Identify which cell holds the provided text, then report its (X, Y) central coordinate. 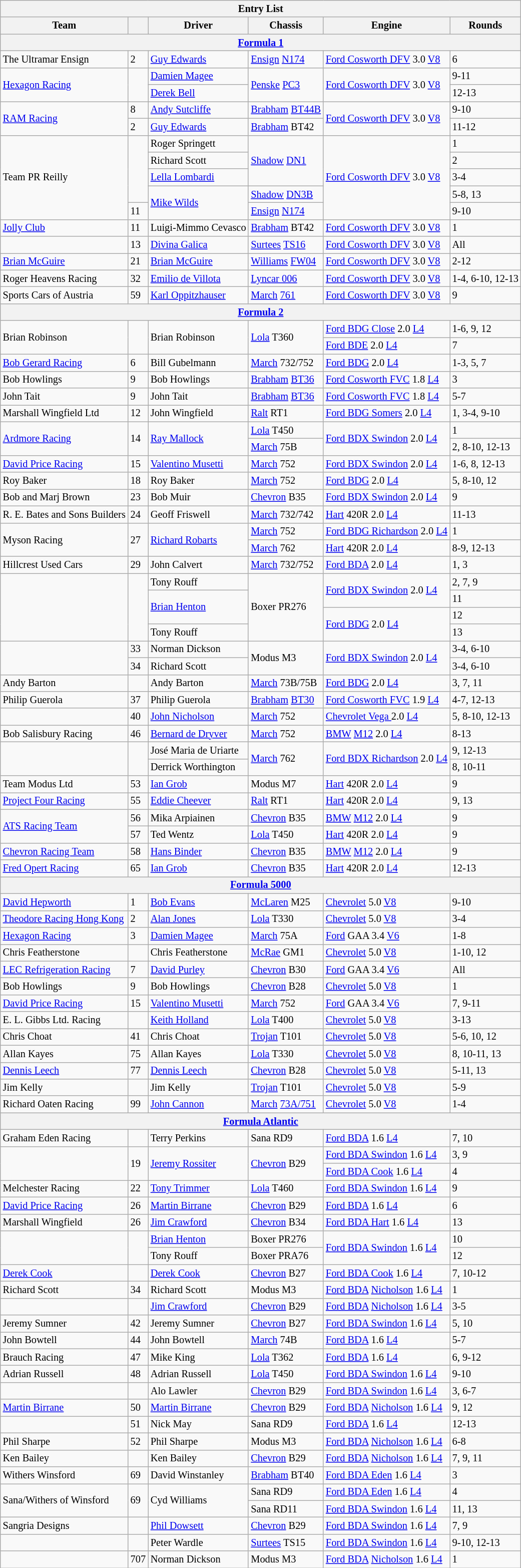
10 (485, 1239)
11-12 (485, 127)
56 (138, 818)
Lola T400 (286, 1020)
Lella Lombardi (198, 177)
John Nicholson (198, 717)
11-13 (485, 514)
1-6, 8, 12-13 (485, 464)
42 (138, 1324)
Terry Perkins (198, 1138)
2, 8-10, 12-13 (485, 447)
Ford BDX Richardson 2.0 L4 (386, 758)
Sports Cars of Austria (64, 295)
29 (138, 565)
Graham Eden Racing (64, 1138)
5-11, 13 (485, 1071)
Luigi-Mimmo Cevasco (198, 228)
1-10, 12 (485, 953)
Team (64, 26)
Shadow DN1 (286, 160)
6-8 (485, 1441)
Bob Salisbury Racing (64, 734)
1-4 (485, 1104)
24 (138, 514)
Andy Sutcliffe (198, 110)
14 (138, 439)
McLaren M25 (286, 902)
John Cannon (198, 1104)
Surtees TS15 (286, 1542)
1, 3-4, 9-10 (485, 413)
Ford BDE 2.0 L4 (386, 346)
4-7, 12-13 (485, 700)
Sana RD11 (286, 1509)
Chevron B30 (286, 970)
23 (138, 497)
Sangria Designs (64, 1525)
David Winstanley (198, 1475)
Team Modus Ltd (64, 784)
March 75B (286, 447)
Formula 5000 (261, 885)
7, 9, 11 (485, 1458)
18 (138, 481)
8 (138, 110)
Rounds (485, 26)
Divina Galica (198, 245)
ATS Racing Team (64, 826)
Lola T460 (286, 1188)
Driver (198, 26)
40 (138, 717)
Brabham BT30 (286, 700)
Brabham BT40 (286, 1475)
Chevron B34 (286, 1222)
Keith Holland (198, 1020)
7, 10-12 (485, 1273)
Richard Oaten Racing (64, 1104)
Formula 1 (261, 43)
Alo Lawler (198, 1391)
5-6, 10, 12 (485, 1037)
Roger Heavens Racing (64, 278)
59 (138, 295)
Chevrolet Vega 2.0 L4 (386, 717)
51 (138, 1424)
27 (138, 540)
Engine (386, 26)
1-4, 6-10, 12-13 (485, 278)
Brabham BT44B (286, 110)
65 (138, 868)
7, 10 (485, 1138)
Formula 2 (261, 312)
Jolly Club (64, 228)
3, 6-7 (485, 1391)
José Maria de Uriarte (198, 750)
Lola T362 (286, 1357)
1, 3 (485, 565)
Formula Atlantic (261, 1121)
Lyncar 006 (286, 278)
Mika Arpiainen (198, 818)
Ford BDG Somers 2.0 L4 (386, 413)
Eddie Cheever (198, 801)
99 (138, 1104)
Fred Opert Racing (64, 868)
Phil Dowsett (198, 1525)
8-13 (485, 734)
E. L. Gibbs Ltd. Racing (64, 1020)
Sana/Withers of Winsford (64, 1500)
5-9 (485, 1087)
Ted Wentz (198, 835)
Tony Trimmer (198, 1188)
Melchester Racing (64, 1188)
David Hepworth (64, 902)
Surtees TS16 (286, 245)
48 (138, 1374)
Team PR Reilly (64, 177)
Ford BDG Richardson 2.0 L4 (386, 531)
Chevron Racing Team (64, 851)
March 74B (286, 1340)
Project Four Racing (64, 801)
Hans Binder (198, 851)
9-11 (485, 76)
3-13 (485, 1020)
Derrick Worthington (198, 767)
Bob Muir (198, 497)
Bob and Marj Brown (64, 497)
52 (138, 1441)
Hillcrest Used Cars (64, 565)
5, 10 (485, 1324)
5, 8-10, 12 (485, 481)
Karl Oppitzhauser (198, 295)
19 (138, 1163)
John Wingfield (198, 413)
RAM Racing (64, 118)
March 761 (286, 295)
1-8 (485, 935)
Richard Robarts (198, 540)
Geoff Friswell (198, 514)
3, 7, 11 (485, 683)
Emilio de Villota (198, 278)
McRae GM1 (286, 953)
Bernard de Dryver (198, 734)
9-10, 12-13 (485, 1542)
The Ultramar Ensign (64, 59)
Theodore Racing Hong Kong (64, 919)
Withers Winsford (64, 1475)
Mike King (198, 1357)
LEC Refrigeration Racing (64, 970)
53 (138, 784)
Ford BDA 2.0 L4 (386, 565)
March 75A (286, 935)
50 (138, 1408)
Ray Mallock (198, 439)
Ford BDG Close 2.0 L4 (386, 329)
R. E. Bates and Sons Builders (64, 514)
33 (138, 649)
Mike Wilds (198, 202)
Nick May (198, 1424)
7, 9 (485, 1525)
Ardmore Racing (64, 439)
1-3, 5, 7 (485, 363)
5-8, 13 (485, 194)
Marshall Wingfield Ltd (64, 413)
Alan Jones (198, 919)
1-6, 9, 12 (485, 329)
Bill Gubelmann (198, 363)
21 (138, 261)
Williams FW04 (286, 261)
David Purley (198, 970)
32 (138, 278)
John Calvert (198, 565)
Entry List (261, 9)
22 (138, 1188)
9, 13 (485, 801)
Boxer PRA76 (286, 1256)
Ford Cosworth FVC 1.9 L4 (386, 700)
Lola T360 (286, 338)
75 (138, 1054)
58 (138, 851)
March 732/742 (286, 514)
5, 8-10, 12-13 (485, 717)
8-9, 12-13 (485, 548)
Bob Gerard Racing (64, 363)
9, 12 (485, 1408)
9, 12-13 (485, 750)
Roger Springett (198, 144)
37 (138, 700)
2, 7, 9 (485, 582)
Ford BDA Hart 1.6 L4 (386, 1222)
77 (138, 1071)
March 73A/751 (286, 1104)
Modus M7 (286, 784)
Brauch Racing (64, 1357)
Shadow DN3B (286, 194)
3-5 (485, 1307)
3, 9 (485, 1155)
11, 13 (485, 1509)
707 (138, 1559)
Chassis (286, 26)
2-12 (485, 261)
Penske PC3 (286, 84)
55 (138, 801)
Derek Bell (198, 93)
Peter Wardle (198, 1542)
8, 10-11, 13 (485, 1054)
44 (138, 1340)
47 (138, 1357)
Myson Racing (64, 540)
Marshall Wingfield (64, 1222)
46 (138, 734)
41 (138, 1037)
7, 9-11 (485, 1003)
6, 9-12 (485, 1357)
Cyd Williams (198, 1500)
Jeremy Rossiter (198, 1163)
8, 10-11 (485, 767)
Bob Evans (198, 902)
57 (138, 835)
March 73B/75B (286, 683)
